Return [X, Y] of the center of cell containing provided text 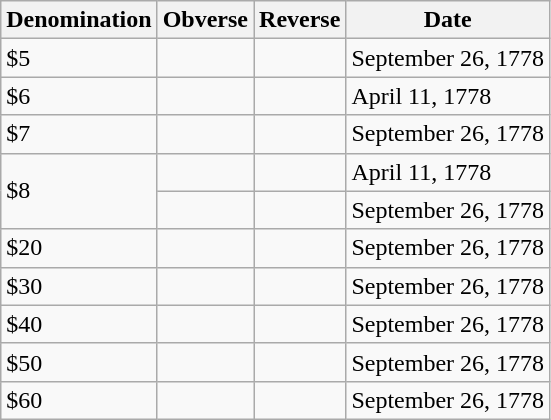
$6 [79, 96]
$50 [79, 362]
$40 [79, 324]
$8 [79, 191]
Reverse [300, 20]
Date [448, 20]
$5 [79, 58]
$30 [79, 286]
$60 [79, 400]
$7 [79, 134]
Denomination [79, 20]
$20 [79, 248]
Obverse [205, 20]
